From the cell containing the given text, extract its center point as [x, y] coordinate. 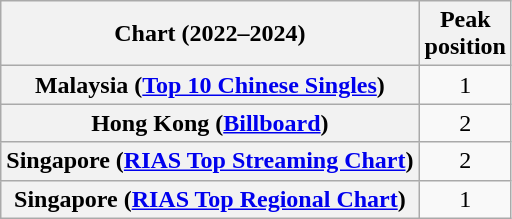
Singapore (RIAS Top Regional Chart) [210, 199]
Peakposition [465, 34]
Chart (2022–2024) [210, 34]
Hong Kong (Billboard) [210, 123]
Malaysia (Top 10 Chinese Singles) [210, 85]
Singapore (RIAS Top Streaming Chart) [210, 161]
